Locate the cell with the specified text and output its [X, Y] center coordinate. 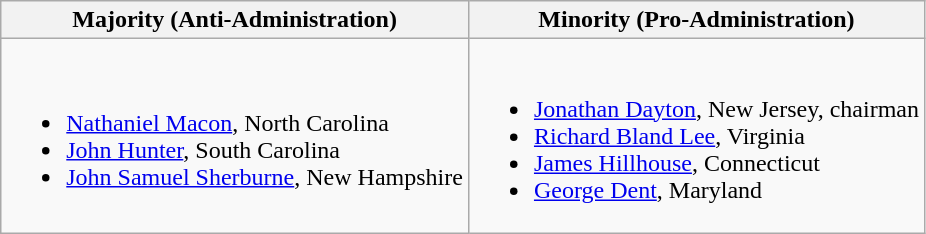
Minority (Pro-Administration) [696, 20]
Majority (Anti-Administration) [235, 20]
Jonathan Dayton, New Jersey, chairmanRichard Bland Lee, VirginiaJames Hillhouse, ConnecticutGeorge Dent, Maryland [696, 136]
Nathaniel Macon, North CarolinaJohn Hunter, South CarolinaJohn Samuel Sherburne, New Hampshire [235, 136]
